Provide the [x, y] coordinate of the cell's center where the given text is located.  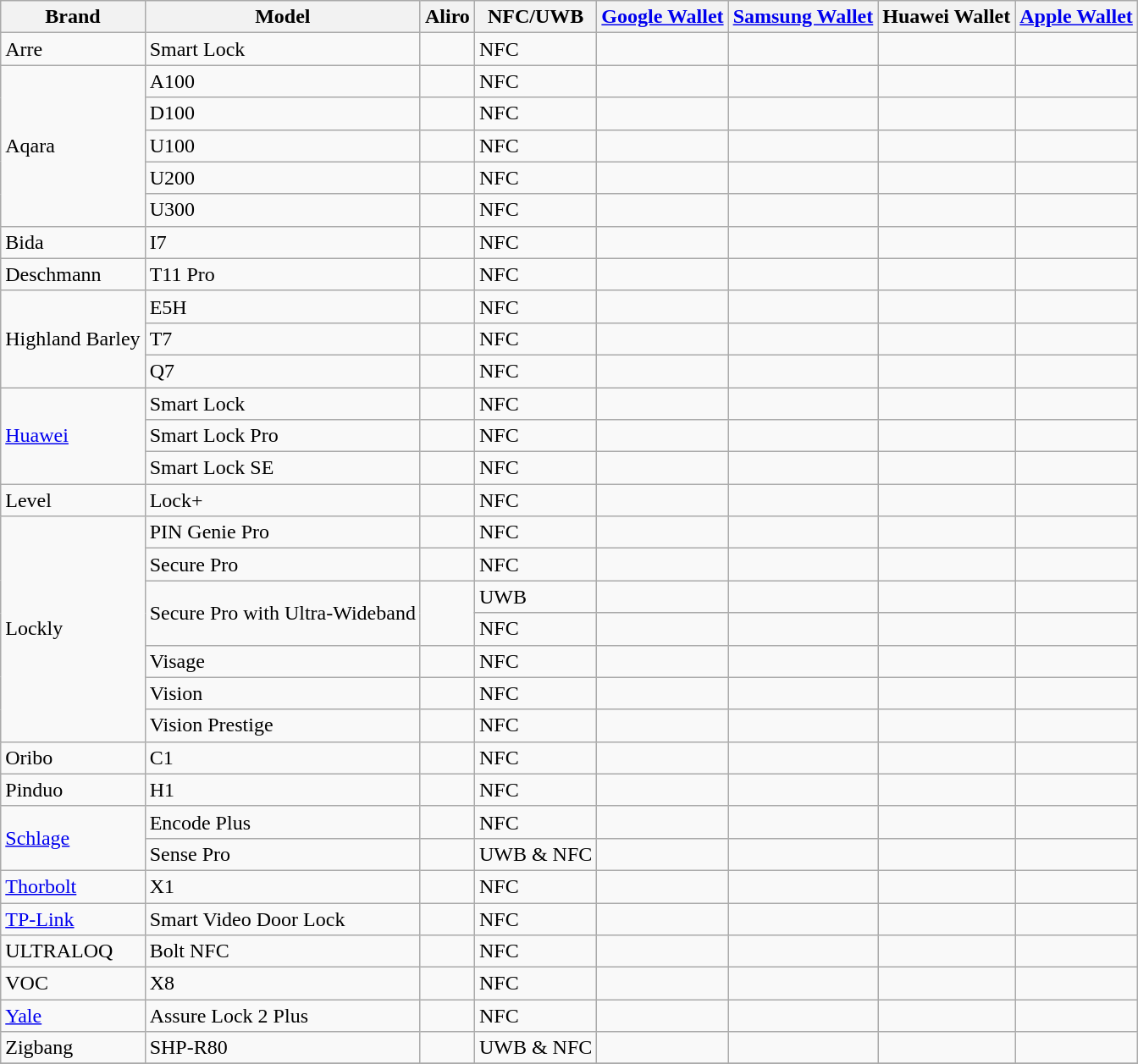
C1 [283, 758]
PIN Genie Pro [283, 532]
Highland Barley [73, 339]
Thorbolt [73, 886]
U200 [283, 178]
Huawei Wallet [947, 17]
D100 [283, 113]
Aqara [73, 146]
UWB [535, 597]
Deschmann [73, 274]
Aliro [447, 17]
Smart Lock SE [283, 468]
Pinduo [73, 790]
T7 [283, 339]
Lockly [73, 629]
Bida [73, 242]
Huawei [73, 436]
I7 [283, 242]
Q7 [283, 371]
Oribo [73, 758]
T11 Pro [283, 274]
Model [283, 17]
H1 [283, 790]
Yale [73, 1016]
X1 [283, 886]
NFC/UWB [535, 17]
Zigbang [73, 1048]
Arre [73, 49]
SHP-R80 [283, 1048]
Visage [283, 661]
Google Wallet [662, 17]
E5H [283, 306]
X8 [283, 984]
Apple Wallet [1077, 17]
Sense Pro [283, 854]
Assure Lock 2 Plus [283, 1016]
Vision [283, 693]
Level [73, 500]
U100 [283, 146]
ULTRALOQ [73, 951]
U300 [283, 210]
Smart Video Door Lock [283, 918]
Samsung Wallet [803, 17]
Encode Plus [283, 822]
Bolt NFC [283, 951]
VOC [73, 984]
Lock+ [283, 500]
Vision Prestige [283, 725]
A100 [283, 81]
Secure Pro with Ultra-Wideband [283, 613]
TP-Link [73, 918]
Brand [73, 17]
Schlage [73, 838]
Secure Pro [283, 565]
Smart Lock Pro [283, 436]
